Search for the cell housing the specified text and yield its (x, y) center coordinate. 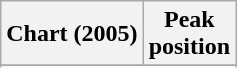
Peakposition (189, 34)
Chart (2005) (72, 34)
